Scan for the cell matching the given text and deliver its [X, Y] coordinate at center. 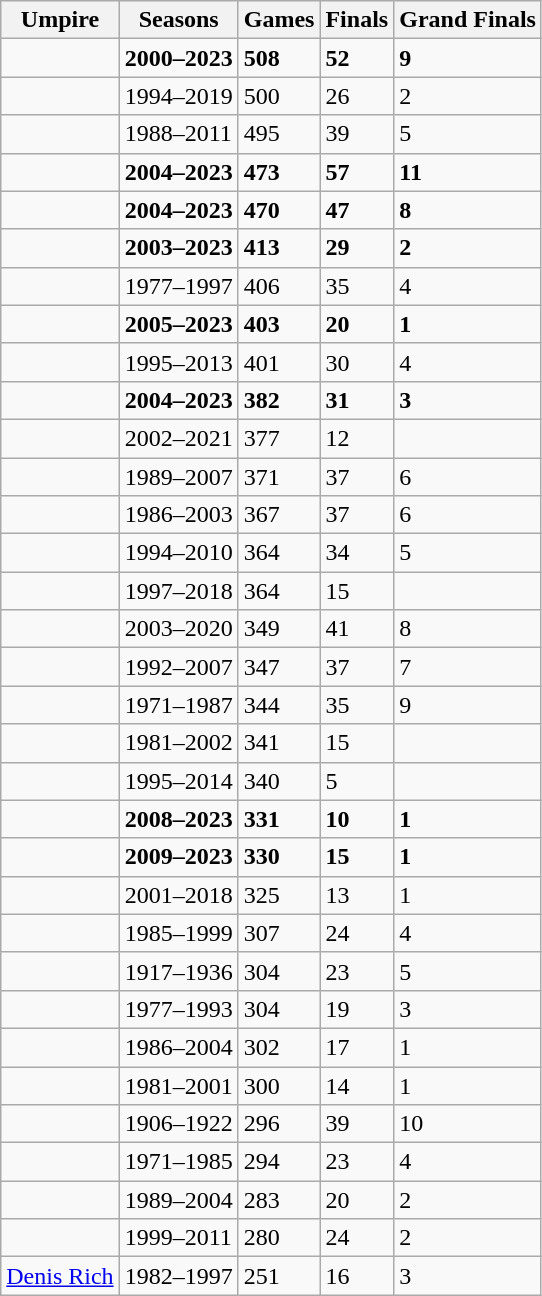
1995–2013 [178, 362]
19 [357, 1009]
13 [357, 895]
41 [357, 629]
26 [357, 96]
325 [279, 895]
30 [357, 362]
1994–2010 [178, 553]
294 [279, 1162]
Finals [357, 20]
495 [279, 134]
508 [279, 58]
29 [357, 248]
330 [279, 857]
Seasons [178, 20]
1995–2014 [178, 781]
47 [357, 210]
2009–2023 [178, 857]
11 [468, 172]
2008–2023 [178, 819]
1997–2018 [178, 591]
14 [357, 1085]
1981–2002 [178, 743]
1985–1999 [178, 933]
283 [279, 1200]
382 [279, 400]
1989–2007 [178, 477]
Umpire [60, 20]
52 [357, 58]
403 [279, 324]
296 [279, 1124]
1994–2019 [178, 96]
2000–2023 [178, 58]
1989–2004 [178, 1200]
1988–2011 [178, 134]
340 [279, 781]
500 [279, 96]
371 [279, 477]
344 [279, 705]
1986–2003 [178, 515]
1999–2011 [178, 1238]
1992–2007 [178, 667]
331 [279, 819]
Denis Rich [60, 1276]
1917–1936 [178, 971]
Games [279, 20]
341 [279, 743]
1971–1987 [178, 705]
367 [279, 515]
2005–2023 [178, 324]
1906–1922 [178, 1124]
1981–2001 [178, 1085]
12 [357, 438]
280 [279, 1238]
473 [279, 172]
1977–1997 [178, 286]
Grand Finals [468, 20]
307 [279, 933]
401 [279, 362]
2001–2018 [178, 895]
347 [279, 667]
1986–2004 [178, 1047]
349 [279, 629]
377 [279, 438]
406 [279, 286]
2002–2021 [178, 438]
34 [357, 553]
16 [357, 1276]
7 [468, 667]
17 [357, 1047]
1971–1985 [178, 1162]
302 [279, 1047]
57 [357, 172]
31 [357, 400]
2003–2023 [178, 248]
300 [279, 1085]
1982–1997 [178, 1276]
470 [279, 210]
413 [279, 248]
1977–1993 [178, 1009]
251 [279, 1276]
2003–2020 [178, 629]
